Output the [X, Y] coordinate of the center of the cell containing the given text.  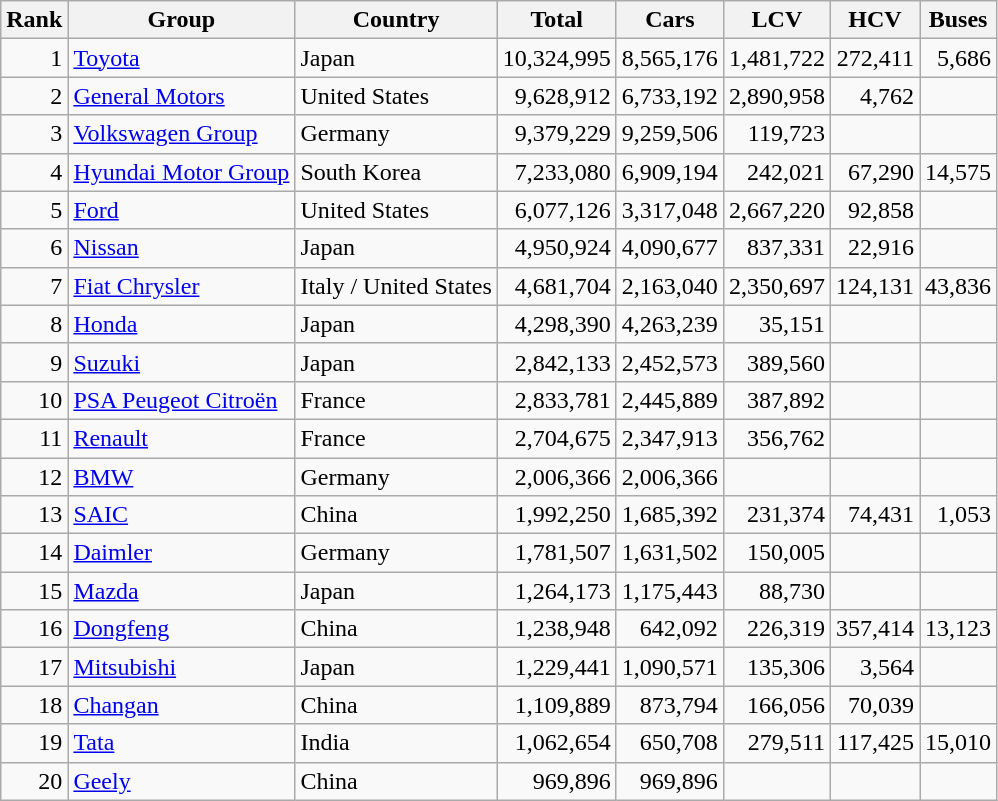
Total [556, 20]
BMW [182, 477]
Volkswagen Group [182, 134]
3 [34, 134]
18 [34, 705]
22,916 [874, 248]
67,290 [874, 172]
117,425 [874, 743]
279,511 [776, 743]
166,056 [776, 705]
Geely [182, 781]
5,686 [958, 58]
17 [34, 667]
226,319 [776, 629]
Country [396, 20]
2,350,697 [776, 286]
1,481,722 [776, 58]
88,730 [776, 591]
4,090,677 [670, 248]
837,331 [776, 248]
1,053 [958, 515]
HCV [874, 20]
4,263,239 [670, 324]
Daimler [182, 553]
Italy / United States [396, 286]
14,575 [958, 172]
2,704,675 [556, 438]
4,762 [874, 96]
4 [34, 172]
Rank [34, 20]
2 [34, 96]
650,708 [670, 743]
242,021 [776, 172]
Mazda [182, 591]
35,151 [776, 324]
7,233,080 [556, 172]
16 [34, 629]
Mitsubishi [182, 667]
Group [182, 20]
356,762 [776, 438]
Tata [182, 743]
92,858 [874, 210]
2,842,133 [556, 362]
2,667,220 [776, 210]
1,685,392 [670, 515]
General Motors [182, 96]
1 [34, 58]
4,950,924 [556, 248]
387,892 [776, 400]
2,452,573 [670, 362]
4,298,390 [556, 324]
1,264,173 [556, 591]
11 [34, 438]
20 [34, 781]
8,565,176 [670, 58]
8 [34, 324]
1,238,948 [556, 629]
LCV [776, 20]
7 [34, 286]
6,733,192 [670, 96]
13,123 [958, 629]
Nissan [182, 248]
19 [34, 743]
9 [34, 362]
9,628,912 [556, 96]
Renault [182, 438]
Changan [182, 705]
14 [34, 553]
119,723 [776, 134]
15 [34, 591]
Hyundai Motor Group [182, 172]
642,092 [670, 629]
4,681,704 [556, 286]
9,259,506 [670, 134]
135,306 [776, 667]
13 [34, 515]
1,992,250 [556, 515]
12 [34, 477]
74,431 [874, 515]
43,836 [958, 286]
15,010 [958, 743]
1,109,889 [556, 705]
Fiat Chrysler [182, 286]
2,347,913 [670, 438]
2,445,889 [670, 400]
389,560 [776, 362]
1,781,507 [556, 553]
SAIC [182, 515]
10 [34, 400]
2,163,040 [670, 286]
Honda [182, 324]
70,039 [874, 705]
Suzuki [182, 362]
Buses [958, 20]
1,175,443 [670, 591]
231,374 [776, 515]
1,229,441 [556, 667]
1,090,571 [670, 667]
PSA Peugeot Citroën [182, 400]
357,414 [874, 629]
5 [34, 210]
Cars [670, 20]
6,909,194 [670, 172]
Dongfeng [182, 629]
South Korea [396, 172]
1,062,654 [556, 743]
272,411 [874, 58]
9,379,229 [556, 134]
3,564 [874, 667]
10,324,995 [556, 58]
124,131 [874, 286]
India [396, 743]
150,005 [776, 553]
873,794 [670, 705]
6,077,126 [556, 210]
1,631,502 [670, 553]
Toyota [182, 58]
Ford [182, 210]
3,317,048 [670, 210]
2,833,781 [556, 400]
2,890,958 [776, 96]
6 [34, 248]
